Return (X, Y) of the center of cell containing provided text 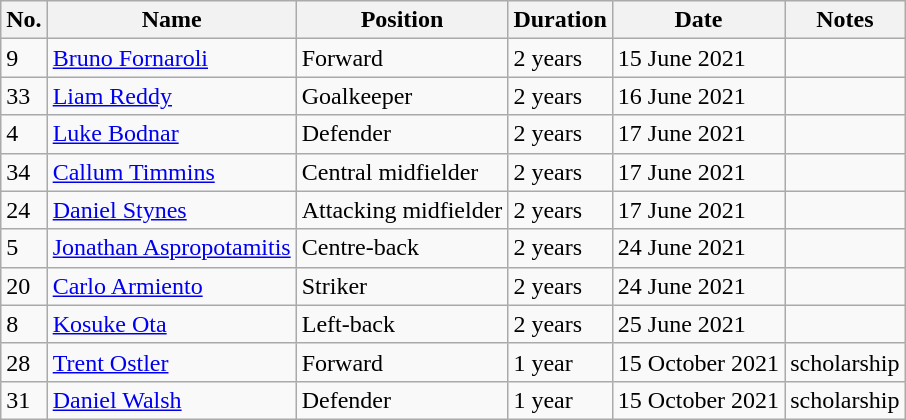
5 (24, 248)
Goalkeeper (402, 96)
Date (698, 20)
Left-back (402, 324)
Attacking midfielder (402, 210)
Trent Ostler (172, 362)
33 (24, 96)
4 (24, 134)
9 (24, 58)
Centre-back (402, 248)
34 (24, 172)
24 (24, 210)
Kosuke Ota (172, 324)
Callum Timmins (172, 172)
20 (24, 286)
Striker (402, 286)
Daniel Stynes (172, 210)
Duration (560, 20)
28 (24, 362)
Notes (845, 20)
Central midfielder (402, 172)
16 June 2021 (698, 96)
Bruno Fornaroli (172, 58)
Name (172, 20)
Position (402, 20)
Liam Reddy (172, 96)
15 June 2021 (698, 58)
Daniel Walsh (172, 400)
Jonathan Aspropotamitis (172, 248)
Luke Bodnar (172, 134)
25 June 2021 (698, 324)
31 (24, 400)
Carlo Armiento (172, 286)
No. (24, 20)
8 (24, 324)
